Determine the (X, Y) coordinate at the center of the cell enclosing the given text.  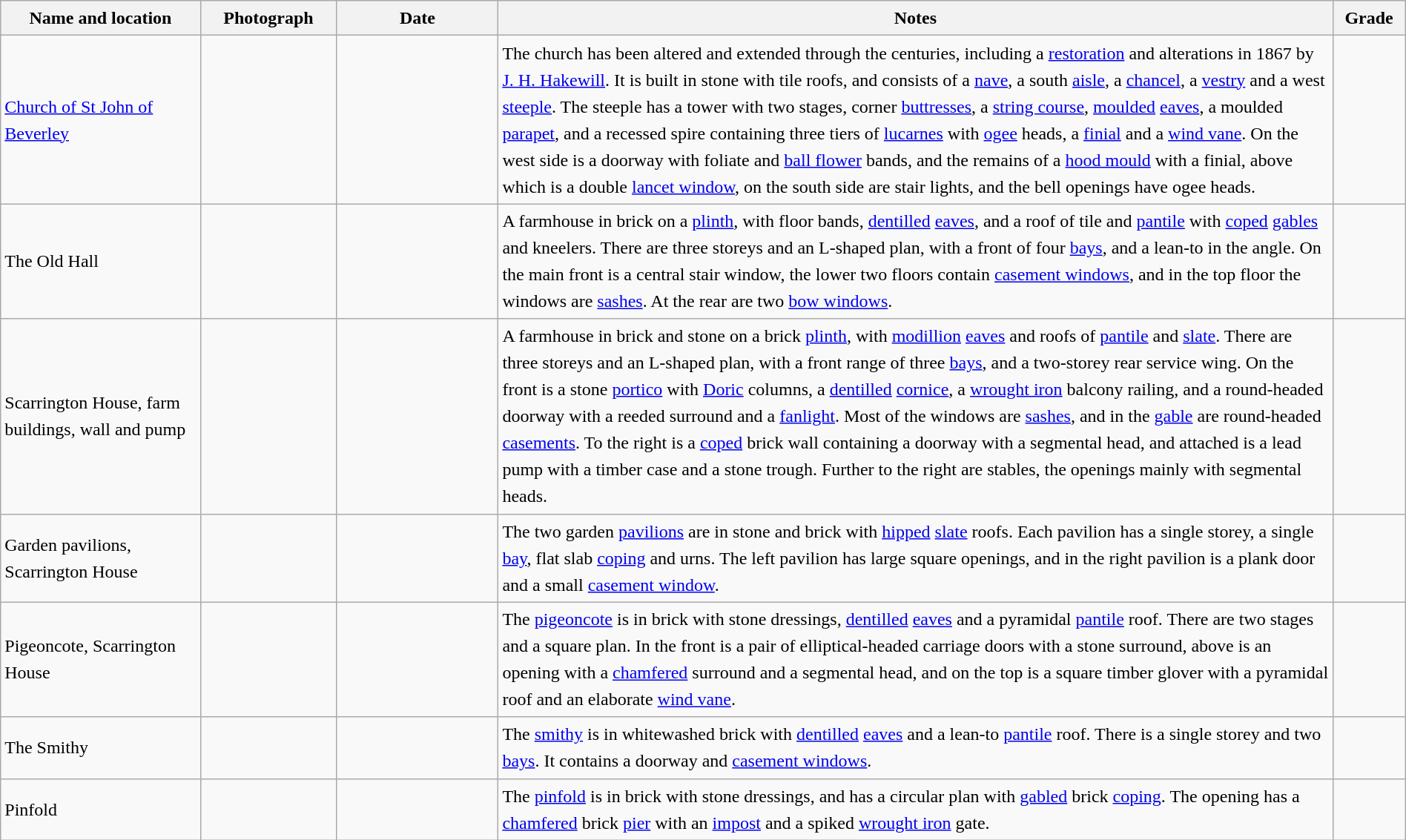
Church of St John of Beverley (101, 120)
Date (417, 18)
Pigeoncote, Scarrington House (101, 660)
Scarrington House, farm buildings, wall and pump (101, 417)
Pinfold (101, 810)
Notes (915, 18)
Grade (1369, 18)
The Old Hall (101, 261)
Name and location (101, 18)
Photograph (268, 18)
The Smithy (101, 747)
Garden pavilions, Scarrington House (101, 558)
